Return (x, y) of the center of cell containing provided text 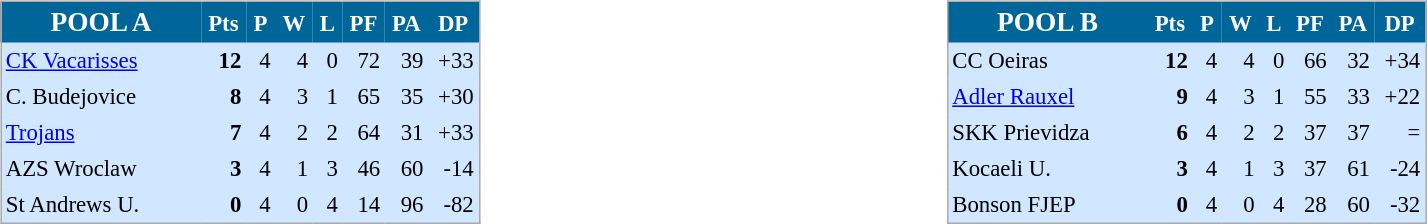
6 (1170, 132)
-24 (1400, 168)
35 (406, 96)
65 (363, 96)
31 (406, 132)
SKK Prievidza (1047, 132)
96 (406, 204)
Trojans (100, 132)
St Andrews U. (100, 204)
9 (1170, 96)
64 (363, 132)
33 (1352, 96)
-32 (1400, 204)
POOL A (100, 22)
Kocaeli U. (1047, 168)
+30 (454, 96)
CC Oeiras (1047, 60)
14 (363, 204)
8 (224, 96)
+34 (1400, 60)
39 (406, 60)
28 (1310, 204)
-82 (454, 204)
AZS Wroclaw (100, 168)
+22 (1400, 96)
32 (1352, 60)
= (1400, 132)
7 (224, 132)
POOL B (1047, 22)
46 (363, 168)
Bonson FJEP (1047, 204)
C. Budejovice (100, 96)
66 (1310, 60)
CK Vacarisses (100, 60)
55 (1310, 96)
-14 (454, 168)
Adler Rauxel (1047, 96)
72 (363, 60)
61 (1352, 168)
